Search for the cell housing the specified text and yield its (x, y) center coordinate. 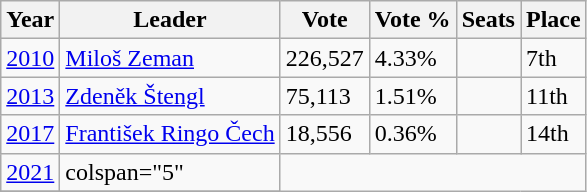
Seats (488, 20)
7th (553, 58)
2010 (30, 58)
18,556 (324, 134)
4.33% (412, 58)
2021 (30, 172)
2017 (30, 134)
Leader (170, 20)
75,113 (324, 96)
colspan="5" (170, 172)
Miloš Zeman (170, 58)
14th (553, 134)
1.51% (412, 96)
Vote (324, 20)
11th (553, 96)
Zdeněk Štengl (170, 96)
Place (553, 20)
2013 (30, 96)
226,527 (324, 58)
Year (30, 20)
Vote % (412, 20)
František Ringo Čech (170, 134)
0.36% (412, 134)
